Detect which cell encompasses the target text, then output its [X, Y] center coordinate. 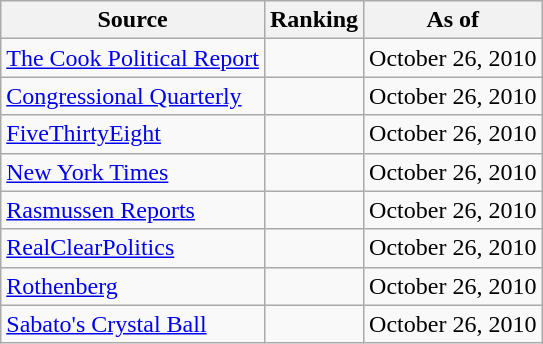
The Cook Political Report [133, 58]
As of [453, 20]
New York Times [133, 172]
Rasmussen Reports [133, 210]
RealClearPolitics [133, 248]
Ranking [314, 20]
Rothenberg [133, 286]
Sabato's Crystal Ball [133, 324]
Congressional Quarterly [133, 96]
Source [133, 20]
FiveThirtyEight [133, 134]
